Identify which cell holds the provided text, then report its (X, Y) central coordinate. 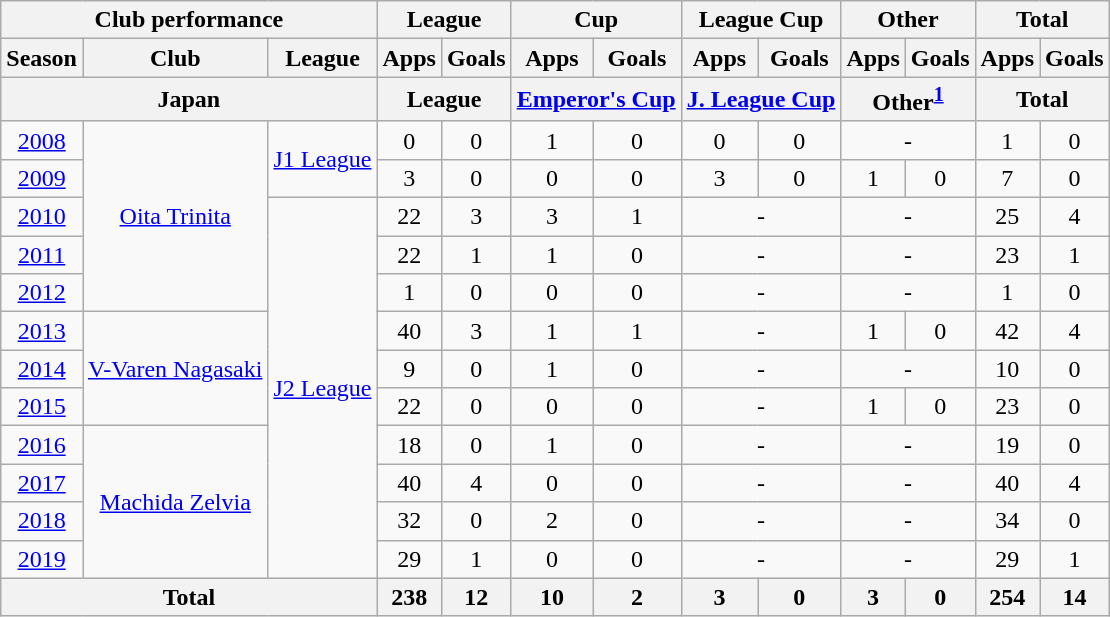
Machida Zelvia (174, 502)
2011 (42, 255)
Cup (596, 20)
Club performance (189, 20)
7 (1007, 178)
238 (409, 597)
2016 (42, 445)
League Cup (761, 20)
42 (1007, 331)
J2 League (322, 388)
Japan (189, 100)
2014 (42, 369)
V-Varen Nagasaki (174, 369)
34 (1007, 521)
254 (1007, 597)
Emperor's Cup (596, 100)
Club (174, 58)
Other (908, 20)
2012 (42, 293)
14 (1075, 597)
2013 (42, 331)
J. League Cup (761, 100)
2019 (42, 559)
32 (409, 521)
9 (409, 369)
2008 (42, 140)
2018 (42, 521)
18 (409, 445)
2009 (42, 178)
Other1 (908, 100)
2015 (42, 407)
19 (1007, 445)
2010 (42, 217)
12 (476, 597)
J1 League (322, 159)
25 (1007, 217)
Oita Trinita (174, 216)
Season (42, 58)
2017 (42, 483)
